Extract the (X, Y) coordinate from the center of the cell holding the provided text.  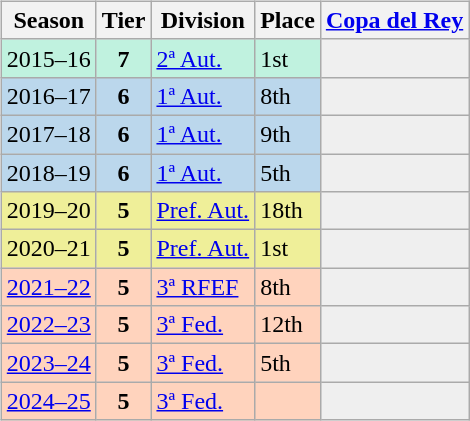
3ª RFEF (203, 287)
2017–18 (48, 134)
2024–25 (48, 401)
2021–22 (48, 287)
Copa del Rey (394, 20)
2016–17 (48, 96)
12th (288, 325)
Season (48, 20)
Division (203, 20)
Place (288, 20)
2022–23 (48, 325)
2ª Aut. (203, 58)
2019–20 (48, 211)
2018–19 (48, 173)
2015–16 (48, 58)
18th (288, 211)
9th (288, 134)
Tier (124, 20)
7 (124, 58)
2020–21 (48, 249)
2023–24 (48, 363)
